Extract the [X, Y] coordinate from the center of the cell holding the provided text.  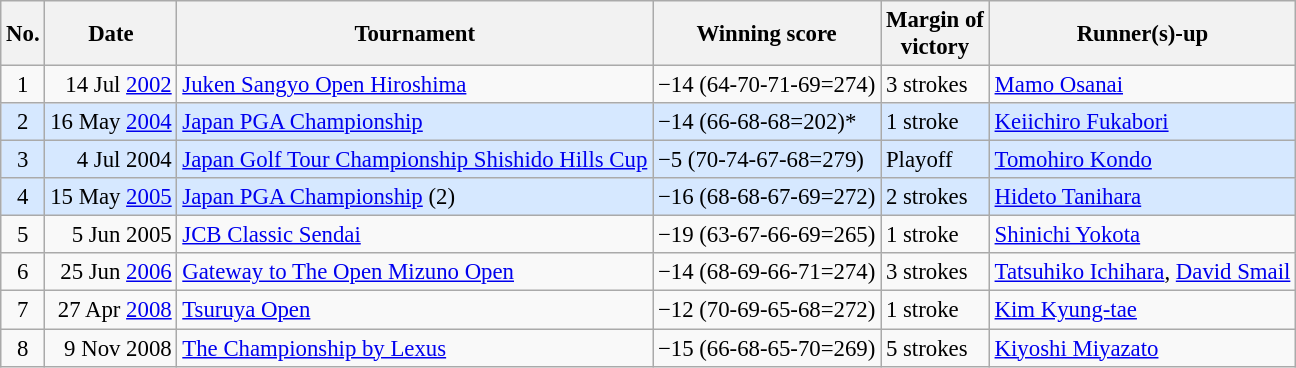
Hideto Tanihara [1142, 197]
Tomohiro Kondo [1142, 160]
14 Jul 2002 [111, 85]
The Championship by Lexus [415, 348]
Juken Sangyo Open Hiroshima [415, 85]
Kim Kyung-tae [1142, 310]
Tsuruya Open [415, 310]
Japan Golf Tour Championship Shishido Hills Cup [415, 160]
Gateway to The Open Mizuno Open [415, 273]
8 [23, 348]
No. [23, 34]
1 [23, 85]
4 [23, 197]
25 Jun 2006 [111, 273]
Japan PGA Championship [415, 122]
27 Apr 2008 [111, 310]
2 [23, 122]
Date [111, 34]
9 Nov 2008 [111, 348]
Kiyoshi Miyazato [1142, 348]
6 [23, 273]
Tatsuhiko Ichihara, David Smail [1142, 273]
Shinichi Yokota [1142, 235]
Winning score [767, 34]
Tournament [415, 34]
−15 (66-68-65-70=269) [767, 348]
−14 (66-68-68=202)* [767, 122]
Japan PGA Championship (2) [415, 197]
−19 (63-67-66-69=265) [767, 235]
Playoff [936, 160]
3 [23, 160]
Mamo Osanai [1142, 85]
−14 (64-70-71-69=274) [767, 85]
16 May 2004 [111, 122]
−16 (68-68-67-69=272) [767, 197]
−5 (70-74-67-68=279) [767, 160]
−14 (68-69-66-71=274) [767, 273]
JCB Classic Sendai [415, 235]
4 Jul 2004 [111, 160]
5 Jun 2005 [111, 235]
Runner(s)-up [1142, 34]
5 strokes [936, 348]
Keiichiro Fukabori [1142, 122]
2 strokes [936, 197]
7 [23, 310]
Margin ofvictory [936, 34]
15 May 2005 [111, 197]
−12 (70-69-65-68=272) [767, 310]
5 [23, 235]
